Find where the given text appears and provide that cell's center as [x, y] coordinate. 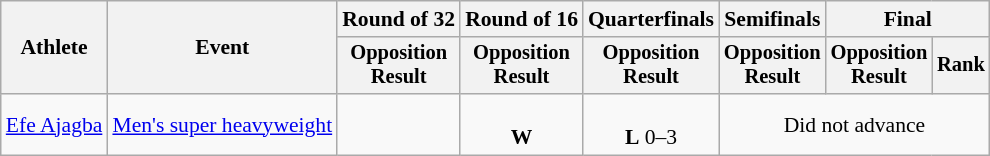
Rank [961, 66]
Athlete [54, 48]
Event [222, 48]
Round of 16 [522, 19]
L 0–3 [651, 124]
Final [908, 19]
Efe Ajagba [54, 124]
Men's super heavyweight [222, 124]
Round of 32 [398, 19]
Did not advance [854, 124]
Quarterfinals [651, 19]
W [522, 124]
Semifinals [772, 19]
